Detect which cell encompasses the target text, then output its [X, Y] center coordinate. 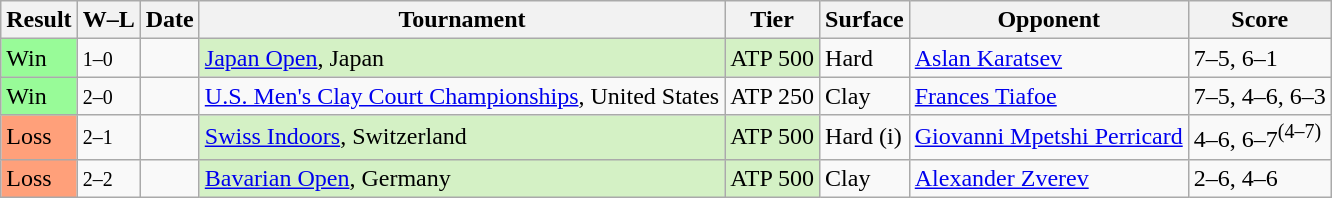
Swiss Indoors, Switzerland [462, 138]
4–6, 6–7(4–7) [1260, 138]
7–5, 6–1 [1260, 58]
2–2 [108, 178]
Surface [865, 20]
U.S. Men's Clay Court Championships, United States [462, 96]
W–L [108, 20]
Hard [865, 58]
Result [39, 20]
Frances Tiafoe [1048, 96]
Date [170, 20]
7–5, 4–6, 6–3 [1260, 96]
Hard (i) [865, 138]
Tournament [462, 20]
Aslan Karatsev [1048, 58]
Opponent [1048, 20]
1–0 [108, 58]
Japan Open, Japan [462, 58]
Bavarian Open, Germany [462, 178]
ATP 250 [772, 96]
Giovanni Mpetshi Perricard [1048, 138]
Tier [772, 20]
2–1 [108, 138]
2–0 [108, 96]
2–6, 4–6 [1260, 178]
Alexander Zverev [1048, 178]
Score [1260, 20]
